Detect which cell encompasses the target text, then output its [x, y] center coordinate. 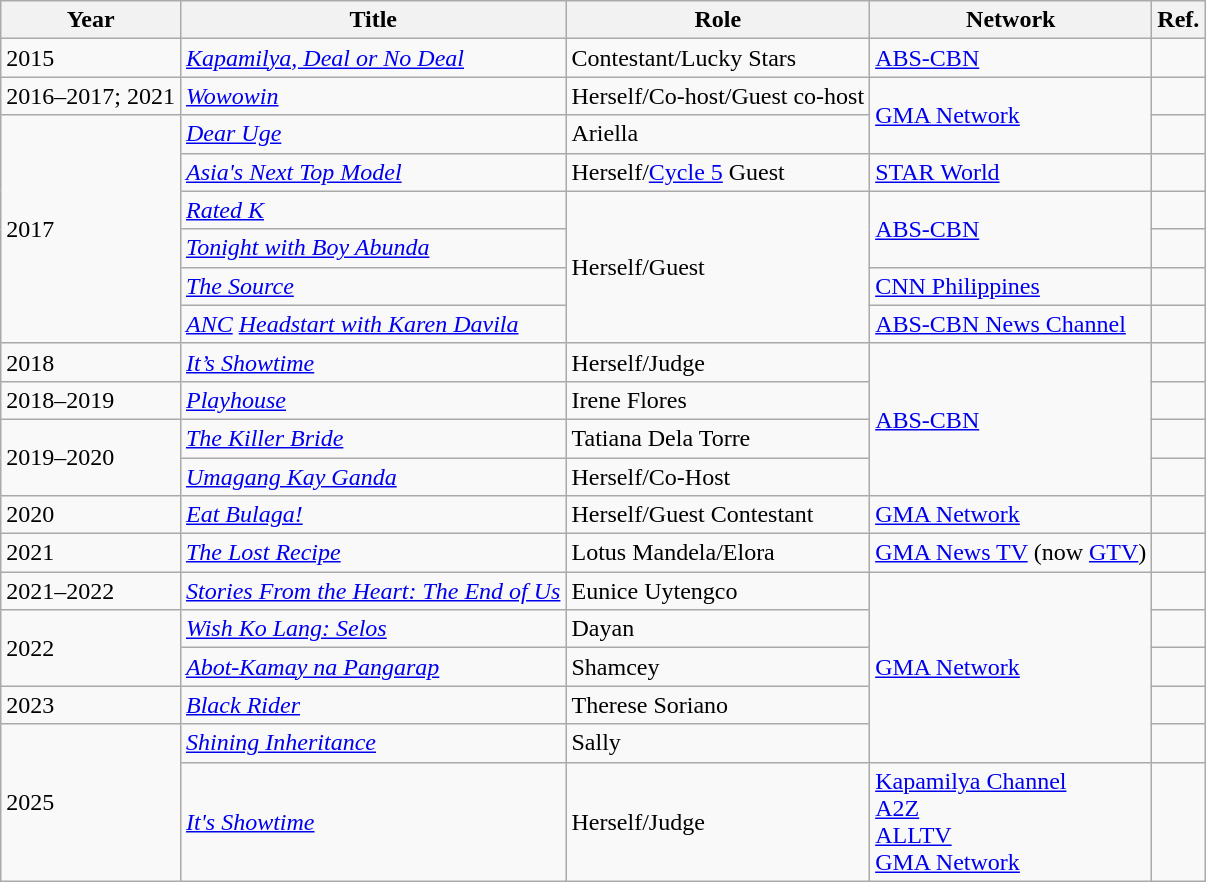
Playhouse [372, 400]
2017 [91, 229]
Wish Ko Lang: Selos [372, 629]
Abot-Kamay na Pangarap [372, 667]
Shamcey [718, 667]
Asia's Next Top Model [372, 172]
CNN Philippines [1011, 286]
Title [372, 20]
STAR World [1011, 172]
ABS-CBN News Channel [1011, 324]
GMA News TV (now GTV) [1011, 553]
Therese Soriano [718, 705]
Ref. [1178, 20]
2015 [91, 58]
Year [91, 20]
Tatiana Dela Torre [718, 438]
Lotus Mandela/Elora [718, 553]
Herself/Guest Contestant [718, 515]
2019–2020 [91, 457]
Shining Inheritance [372, 743]
Ariella [718, 134]
Eunice Uytengco [718, 591]
Herself/Co-Host [718, 477]
Kapamilya ChannelA2ZALLTVGMA Network [1011, 822]
Role [718, 20]
Stories From the Heart: The End of Us [372, 591]
It's Showtime [372, 822]
Kapamilya, Deal or No Deal [372, 58]
2018–2019 [91, 400]
Dayan [718, 629]
The Source [372, 286]
The Killer Bride [372, 438]
The Lost Recipe [372, 553]
2021–2022 [91, 591]
Herself/Guest [718, 267]
Rated K [372, 210]
2016–2017; 2021 [91, 96]
2023 [91, 705]
Irene Flores [718, 400]
2020 [91, 515]
Contestant/Lucky Stars [718, 58]
2018 [91, 362]
Umagang Kay Ganda [372, 477]
ANC Headstart with Karen Davila [372, 324]
Sally [718, 743]
It’s Showtime [372, 362]
Eat Bulaga! [372, 515]
Dear Uge [372, 134]
Black Rider [372, 705]
2022 [91, 648]
2025 [91, 802]
Network [1011, 20]
Herself/Co-host/Guest co-host [718, 96]
2021 [91, 553]
Tonight with Boy Abunda [372, 248]
Wowowin [372, 96]
Herself/Cycle 5 Guest [718, 172]
